Detect which cell encompasses the target text, then output its [X, Y] center coordinate. 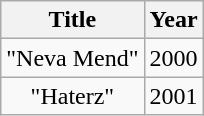
Title [72, 20]
"Neva Mend" [72, 58]
2000 [174, 58]
Year [174, 20]
"Haterz" [72, 96]
2001 [174, 96]
